Extract the (X, Y) coordinate from the center of the cell holding the provided text.  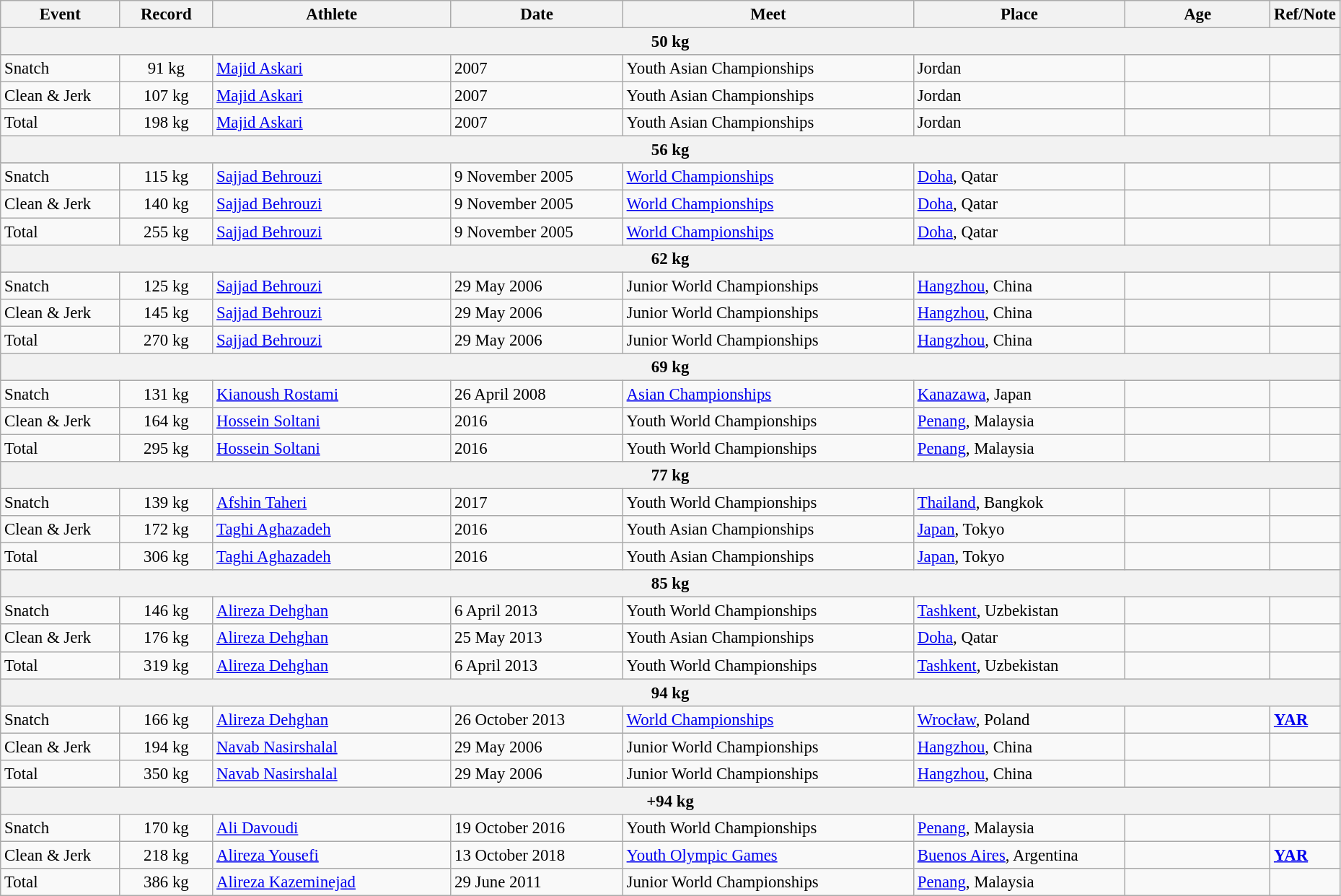
Place (1019, 14)
+94 kg (671, 801)
164 kg (166, 421)
26 October 2013 (537, 719)
Age (1197, 14)
Wrocław, Poland (1019, 719)
Buenos Aires, Argentina (1019, 855)
26 April 2008 (537, 394)
62 kg (671, 258)
Alireza Yousefi (332, 855)
Asian Championships (768, 394)
77 kg (671, 475)
145 kg (166, 312)
Alireza Kazeminejad (332, 882)
Date (537, 14)
Kanazawa, Japan (1019, 394)
295 kg (166, 448)
125 kg (166, 286)
Meet (768, 14)
Ref/Note (1306, 14)
91 kg (166, 69)
140 kg (166, 204)
166 kg (166, 719)
270 kg (166, 340)
56 kg (671, 150)
131 kg (166, 394)
146 kg (166, 611)
172 kg (166, 530)
Youth Olympic Games (768, 855)
19 October 2016 (537, 828)
29 June 2011 (537, 882)
94 kg (671, 693)
25 May 2013 (537, 638)
Thailand, Bangkok (1019, 503)
306 kg (166, 557)
Kianoush Rostami (332, 394)
Afshin Taheri (332, 503)
139 kg (166, 503)
50 kg (671, 42)
176 kg (166, 638)
2017 (537, 503)
69 kg (671, 367)
319 kg (166, 665)
350 kg (166, 774)
115 kg (166, 177)
255 kg (166, 232)
170 kg (166, 828)
218 kg (166, 855)
Event (61, 14)
107 kg (166, 96)
Record (166, 14)
198 kg (166, 123)
194 kg (166, 747)
13 October 2018 (537, 855)
Athlete (332, 14)
85 kg (671, 584)
386 kg (166, 882)
Ali Davoudi (332, 828)
